Return (x, y) of the center of cell containing provided text 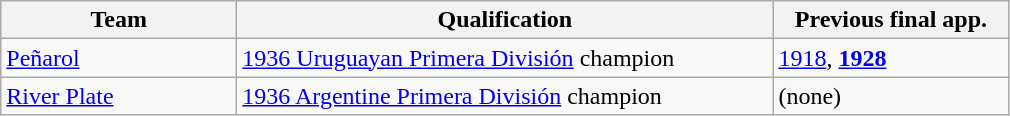
River Plate (119, 96)
1936 Uruguayan Primera División champion (505, 58)
(none) (891, 96)
1918, 1928 (891, 58)
Qualification (505, 20)
Previous final app. (891, 20)
Team (119, 20)
1936 Argentine Primera División champion (505, 96)
Peñarol (119, 58)
